Extract the (x, y) coordinate from the center of the cell holding the provided text.  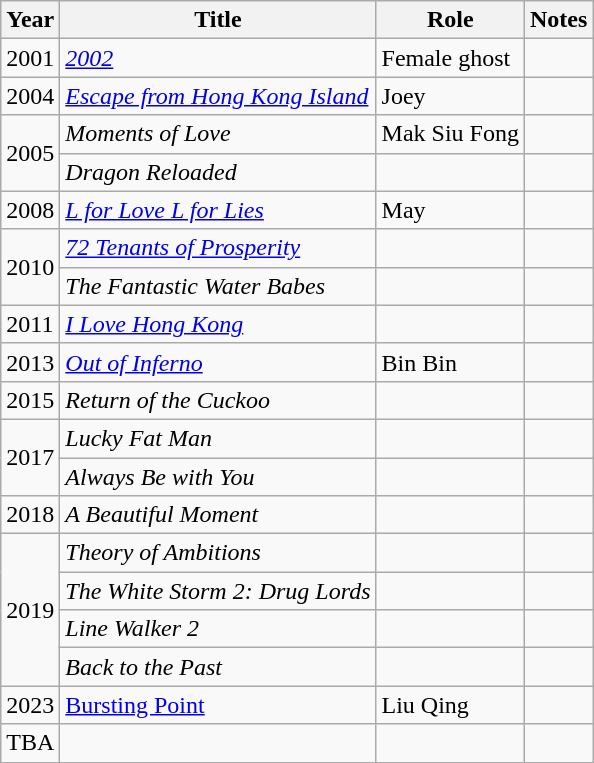
Title (218, 20)
Line Walker 2 (218, 629)
Always Be with You (218, 477)
Out of Inferno (218, 362)
May (450, 210)
2015 (30, 400)
2013 (30, 362)
2011 (30, 324)
Back to the Past (218, 667)
2019 (30, 610)
Liu Qing (450, 705)
Theory of Ambitions (218, 553)
Role (450, 20)
2017 (30, 457)
2008 (30, 210)
2002 (218, 58)
I Love Hong Kong (218, 324)
A Beautiful Moment (218, 515)
Lucky Fat Man (218, 438)
2010 (30, 267)
Female ghost (450, 58)
72 Tenants of Prosperity (218, 248)
2004 (30, 96)
Escape from Hong Kong Island (218, 96)
The Fantastic Water Babes (218, 286)
Moments of Love (218, 134)
L for Love L for Lies (218, 210)
Bin Bin (450, 362)
Return of the Cuckoo (218, 400)
Joey (450, 96)
Notes (558, 20)
TBA (30, 743)
Dragon Reloaded (218, 172)
2018 (30, 515)
Mak Siu Fong (450, 134)
2023 (30, 705)
The White Storm 2: Drug Lords (218, 591)
Bursting Point (218, 705)
Year (30, 20)
2005 (30, 153)
2001 (30, 58)
